Locate the cell with the specified text and output its (x, y) center coordinate. 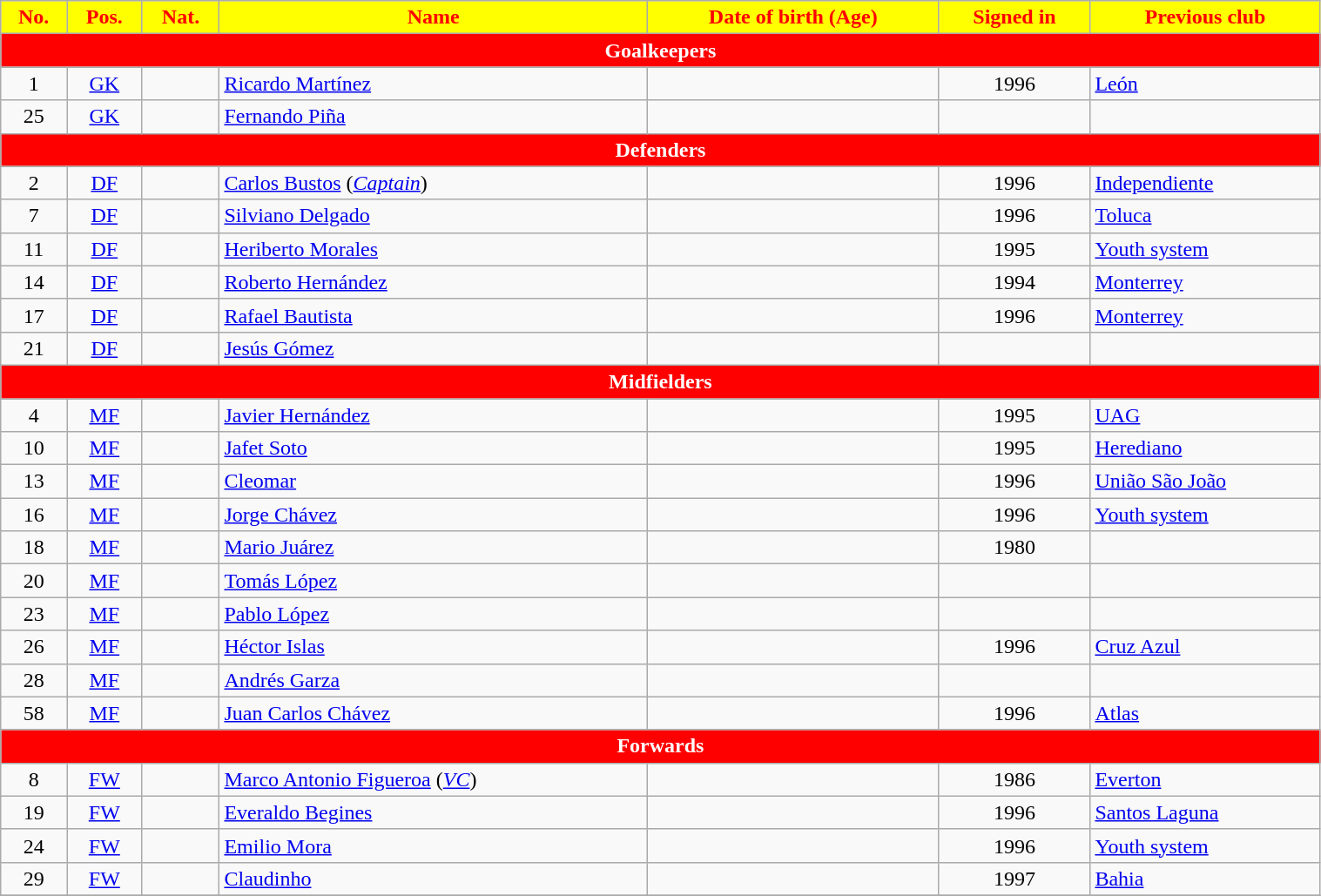
Atlas (1205, 713)
13 (34, 482)
Roberto Hernández (434, 282)
10 (34, 448)
Andrés Garza (434, 680)
Jorge Chávez (434, 515)
Juan Carlos Chávez (434, 713)
Toluca (1205, 216)
23 (34, 614)
25 (34, 117)
Heriberto Morales (434, 249)
1994 (1014, 282)
Javier Hernández (434, 415)
Name (434, 17)
Forwards (660, 746)
1986 (1014, 779)
14 (34, 282)
No. (34, 17)
Pablo López (434, 614)
Pos. (104, 17)
UAG (1205, 415)
16 (34, 515)
28 (34, 680)
4 (34, 415)
58 (34, 713)
7 (34, 216)
Defenders (660, 150)
11 (34, 249)
Mario Juárez (434, 548)
26 (34, 647)
1997 (1014, 879)
8 (34, 779)
León (1205, 84)
Tomás López (434, 581)
Jesús Gómez (434, 348)
17 (34, 315)
Everton (1205, 779)
1980 (1014, 548)
Everaldo Begines (434, 812)
Goalkeepers (660, 51)
1 (34, 84)
Ricardo Martínez (434, 84)
21 (34, 348)
Herediano (1205, 448)
19 (34, 812)
Cleomar (434, 482)
Signed in (1014, 17)
Héctor Islas (434, 647)
18 (34, 548)
24 (34, 845)
Midfielders (660, 381)
Emilio Mora (434, 845)
29 (34, 879)
Silviano Delgado (434, 216)
Marco Antonio Figueroa (VC) (434, 779)
Fernando Piña (434, 117)
2 (34, 183)
Carlos Bustos (Captain) (434, 183)
União São João (1205, 482)
Previous club (1205, 17)
Date of birth (Age) (792, 17)
Claudinho (434, 879)
Jafet Soto (434, 448)
Nat. (181, 17)
Independiente (1205, 183)
Cruz Azul (1205, 647)
20 (34, 581)
Rafael Bautista (434, 315)
Santos Laguna (1205, 812)
Bahia (1205, 879)
